Find where the given text appears and provide that cell's center as [x, y] coordinate. 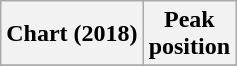
Peakposition [189, 34]
Chart (2018) [72, 34]
